Search for the cell housing the specified text and yield its [X, Y] center coordinate. 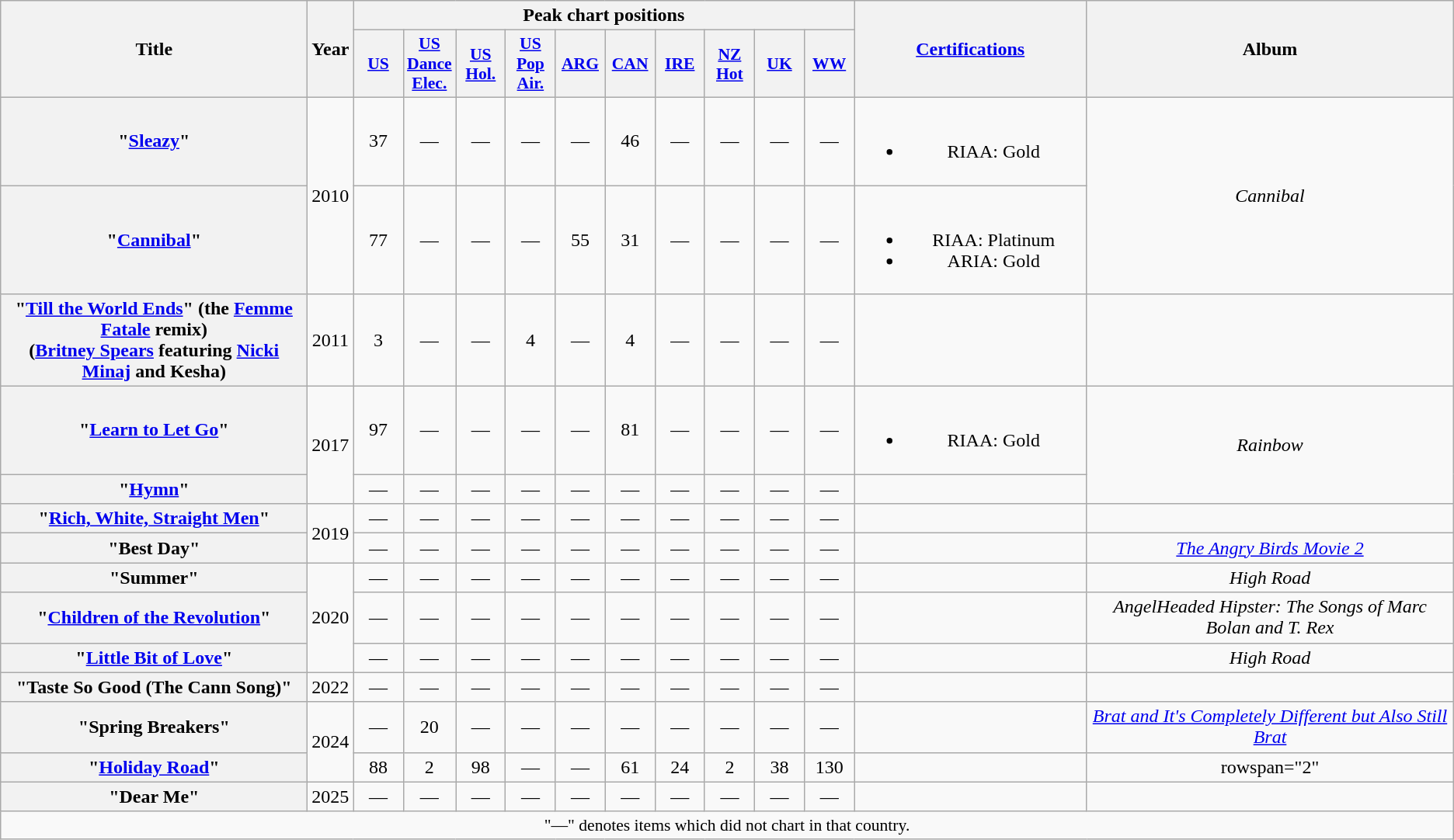
UK [779, 64]
2017 [331, 446]
Album [1270, 50]
130 [830, 767]
"Rich, White, Straight Men" [154, 519]
46 [630, 141]
ARG [580, 64]
RIAA: PlatinumARIA: Gold [971, 239]
"Learn to Let Go" [154, 430]
2022 [331, 687]
55 [580, 239]
"Sleazy" [154, 141]
2010 [331, 196]
Brat and It's Completely Different but Also Still Brat [1270, 727]
2020 [331, 618]
2019 [331, 533]
US [378, 64]
2011 [331, 340]
USDance Elec. [430, 64]
20 [430, 727]
Title [154, 50]
98 [481, 767]
31 [630, 239]
USPop Air. [530, 64]
"Little Bit of Love" [154, 658]
"Till the World Ends" (the Femme Fatale remix)(Britney Spears featuring Nicki Minaj and Kesha) [154, 340]
USHol. [481, 64]
Certifications [971, 50]
2025 [331, 797]
"Holiday Road" [154, 767]
"Summer" [154, 578]
"Spring Breakers" [154, 727]
88 [378, 767]
97 [378, 430]
2024 [331, 742]
AngelHeaded Hipster: The Songs of Marc Bolan and T. Rex [1270, 618]
3 [378, 340]
CAN [630, 64]
"Best Day" [154, 548]
Cannibal [1270, 196]
Year [331, 50]
Rainbow [1270, 446]
"Hymn" [154, 489]
77 [378, 239]
"Dear Me" [154, 797]
"Children of the Revolution" [154, 618]
37 [378, 141]
The Angry Birds Movie 2 [1270, 548]
38 [779, 767]
WW [830, 64]
"Taste So Good (The Cann Song)" [154, 687]
24 [680, 767]
NZHot [729, 64]
61 [630, 767]
IRE [680, 64]
rowspan="2" [1270, 767]
Peak chart positions [604, 16]
"—" denotes items which did not chart in that country. [727, 825]
81 [630, 430]
"Cannibal" [154, 239]
